Identify which cell holds the provided text, then report its (X, Y) central coordinate. 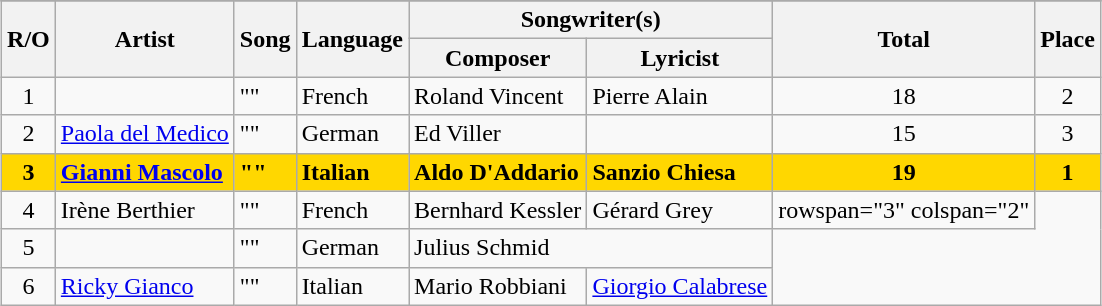
R/O (29, 39)
Song (265, 39)
Irène Berthier (144, 210)
Composer (498, 58)
rowspan="3" colspan="2" (904, 210)
Ed Viller (498, 134)
Artist (144, 39)
Julius Schmid (591, 248)
Aldo D'Addario (498, 172)
Place (1068, 39)
Pierre Alain (680, 96)
Language (352, 39)
5 (29, 248)
19 (904, 172)
Sanzio Chiesa (680, 172)
Giorgio Calabrese (680, 286)
Mario Robbiani (498, 286)
Gianni Mascolo (144, 172)
Bernhard Kessler (498, 210)
Lyricist (680, 58)
Total (904, 39)
6 (29, 286)
Paola del Medico (144, 134)
4 (29, 210)
15 (904, 134)
Ricky Gianco (144, 286)
Roland Vincent (498, 96)
Songwriter(s) (591, 20)
Gérard Grey (680, 210)
18 (904, 96)
